Return the (x, y) coordinate for the center point of the cell that contains the specified text.  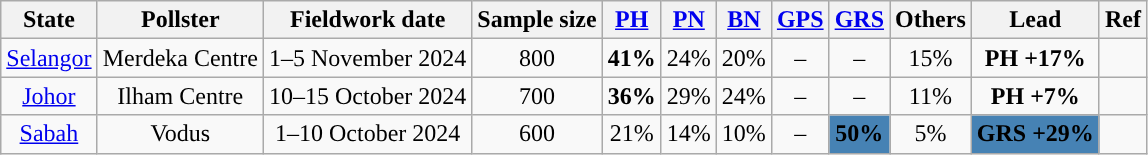
Johor (49, 96)
BN (744, 20)
Ilham Centre (180, 96)
GRS +29% (1035, 134)
Lead (1035, 20)
Merdeka Centre (180, 58)
20% (744, 58)
29% (688, 96)
1–5 November 2024 (367, 58)
1–10 October 2024 (367, 134)
14% (688, 134)
GRS (859, 20)
Others (931, 20)
21% (632, 134)
36% (632, 96)
Sabah (49, 134)
Pollster (180, 20)
50% (859, 134)
PH (632, 20)
PN (688, 20)
State (49, 20)
15% (931, 58)
Selangor (49, 58)
5% (931, 134)
11% (931, 96)
800 (537, 58)
PH +17% (1035, 58)
41% (632, 58)
Sample size (537, 20)
600 (537, 134)
PH +7% (1035, 96)
700 (537, 96)
Vodus (180, 134)
Fieldwork date (367, 20)
Ref (1122, 20)
10% (744, 134)
10–15 October 2024 (367, 96)
GPS (800, 20)
